Extract the [x, y] coordinate from the center of the cell holding the provided text.  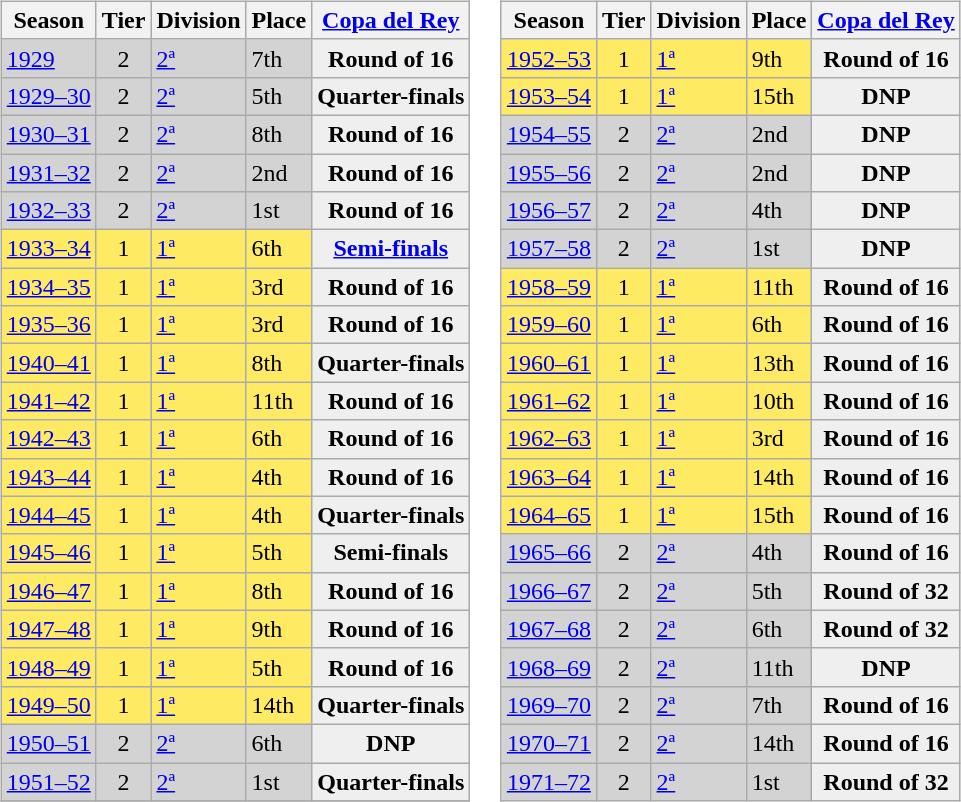
1945–46 [48, 553]
1929 [48, 58]
1948–49 [48, 667]
1959–60 [548, 325]
1935–36 [48, 325]
1947–48 [48, 629]
1967–68 [548, 629]
1934–35 [48, 287]
1964–65 [548, 515]
1929–30 [48, 96]
1960–61 [548, 363]
1955–56 [548, 173]
1933–34 [48, 249]
1943–44 [48, 477]
1930–31 [48, 134]
1963–64 [548, 477]
1952–53 [548, 58]
1949–50 [48, 705]
10th [779, 401]
1944–45 [48, 515]
1970–71 [548, 743]
1962–63 [548, 439]
1951–52 [48, 781]
1946–47 [48, 591]
13th [779, 363]
1969–70 [548, 705]
1931–32 [48, 173]
1971–72 [548, 781]
1961–62 [548, 401]
1966–67 [548, 591]
1940–41 [48, 363]
1953–54 [548, 96]
1968–69 [548, 667]
1950–51 [48, 743]
1956–57 [548, 211]
1954–55 [548, 134]
1957–58 [548, 249]
1958–59 [548, 287]
1965–66 [548, 553]
1942–43 [48, 439]
1932–33 [48, 211]
1941–42 [48, 401]
